Locate the cell with the specified text and output its (x, y) center coordinate. 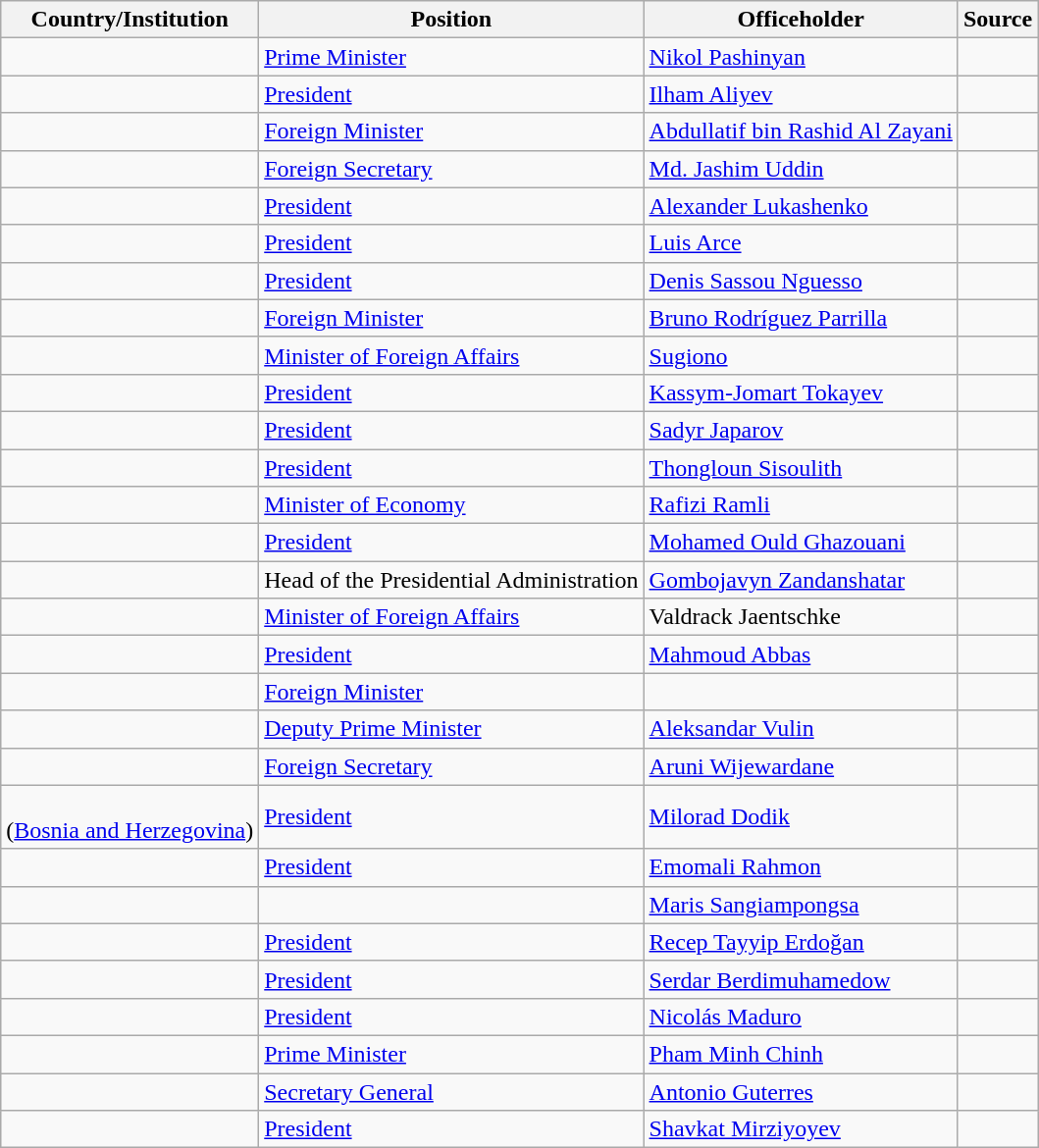
Recep Tayyip Erdoğan (801, 942)
Head of the Presidential Administration (451, 580)
Sugiono (801, 355)
Denis Sassou Nguesso (801, 281)
Nikol Pashinyan (801, 57)
Gombojavyn Zandanshatar (801, 580)
Bruno Rodríguez Parrilla (801, 318)
Country/Institution (130, 20)
Antonio Guterres (801, 1092)
Pham Minh Chinh (801, 1054)
Md. Jashim Uddin (801, 169)
Minister of Economy (451, 505)
Alexander Lukashenko (801, 206)
Ilham Aliyev (801, 94)
Shavkat Mirziyoyev (801, 1129)
Milorad Dodik (801, 816)
Serdar Berdimuhamedow (801, 979)
Mahmoud Abbas (801, 654)
Maris Sangiampongsa (801, 905)
Nicolás Maduro (801, 1017)
Officeholder (801, 20)
Aruni Wijewardane (801, 766)
Abdullatif bin Rashid Al Zayani (801, 131)
Mohamed Ould Ghazouani (801, 543)
(Bosnia and Herzegovina) (130, 816)
Source (997, 20)
Deputy Prime Minister (451, 729)
Sadyr Japarov (801, 430)
Rafizi Ramli (801, 505)
Position (451, 20)
Luis Arce (801, 243)
Thongloun Sisoulith (801, 468)
Kassym-Jomart Tokayev (801, 392)
Emomali Rahmon (801, 867)
Aleksandar Vulin (801, 729)
Secretary General (451, 1092)
Valdrack Jaentschke (801, 617)
